Capture the cell that displays the provided text and extract its (x, y) central coordinate. 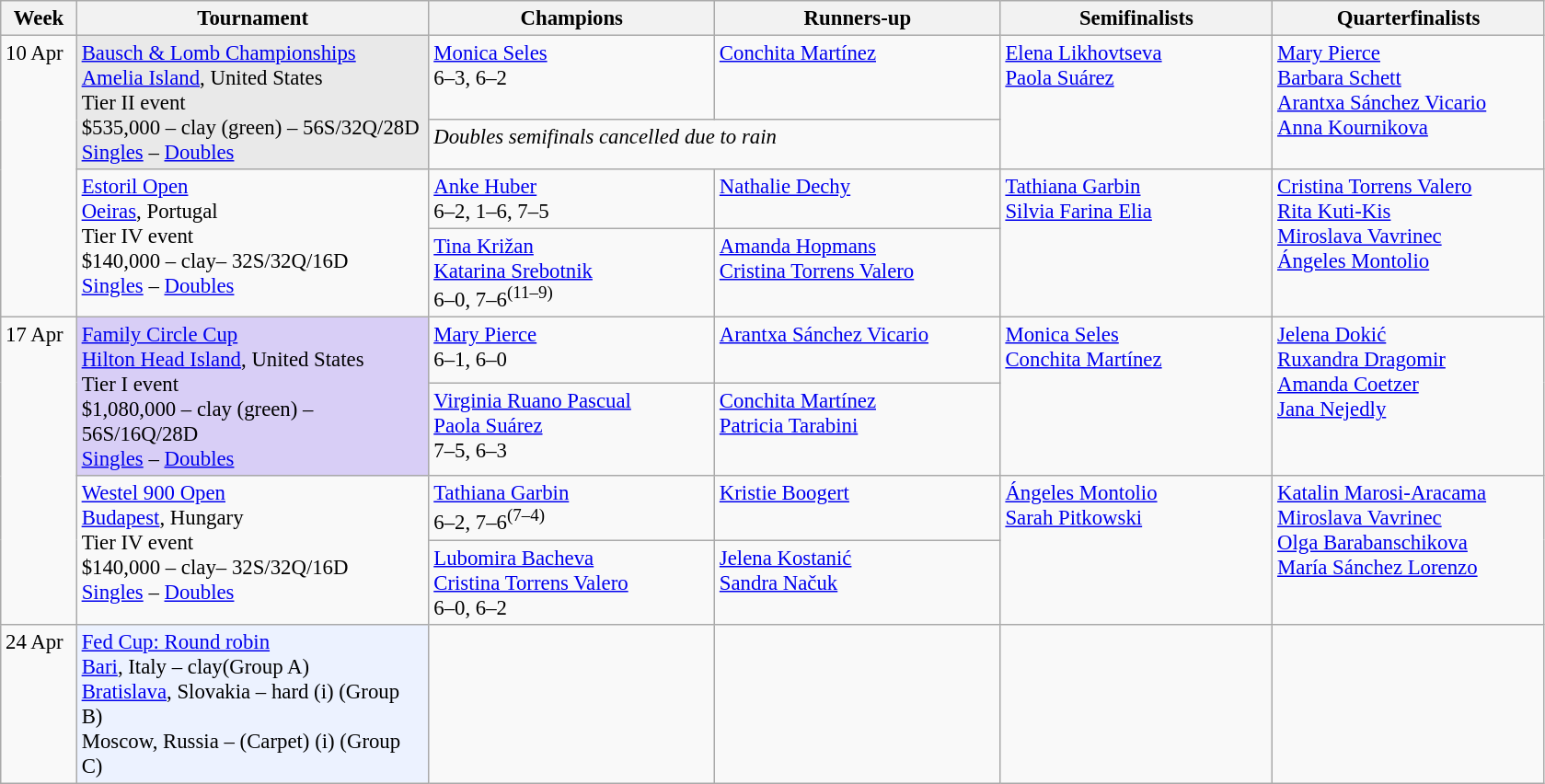
Week (39, 18)
Jelena Dokić Ruxandra Dragomir Amanda Coetzer Jana Nejedly (1409, 398)
Tina Križan Katarina Srebotnik6–0, 7–6(11–9) (572, 273)
Doubles semifinals cancelled due to rain (714, 145)
Conchita Martínez Patricia Tarabini (858, 429)
Semifinalists (1136, 18)
Amanda Hopmans Cristina Torrens Valero (858, 273)
Arantxa Sánchez Vicario (858, 350)
Katalin Marosi-Aracama Miroslava Vavrinec Olga Barabanschikova María Sánchez Lorenzo (1409, 550)
Anke Huber 6–2, 1–6, 7–5 (572, 199)
Quarterfinalists (1409, 18)
Bausch & Lomb Championships Amelia Island, United States Tier II event $535,000 – clay (green) – 56S/32Q/28DSingles – Doubles (252, 103)
Mary Pierce 6–1, 6–0 (572, 350)
Virginia Ruano Pascual Paola Suárez7–5, 6–3 (572, 429)
Monica Seles 6–3, 6–2 (572, 78)
Family Circle Cup Hilton Head Island, United States Tier I event $1,080,000 – clay (green) – 56S/16Q/28DSingles – Doubles (252, 398)
Champions (572, 18)
Tournament (252, 18)
Tathiana Garbin 6–2, 7–6(7–4) (572, 508)
Lubomira Bacheva Cristina Torrens Valero6–0, 6–2 (572, 582)
Cristina Torrens Valero Rita Kuti-Kis Miroslava Vavrinec Ángeles Montolio (1409, 243)
Mary Pierce Barbara Schett Arantxa Sánchez Vicario Anna Kournikova (1409, 103)
Fed Cup: Round robin Bari, Italy – clay(Group A) Bratislava, Slovakia – hard (i) (Group B) Moscow, Russia – (Carpet) (i) (Group C) (252, 703)
Runners-up (858, 18)
Ángeles Montolio Sarah Pitkowski (1136, 550)
Conchita Martínez (858, 78)
Monica Seles Conchita Martínez (1136, 398)
Nathalie Dechy (858, 199)
Elena Likhovtseva Paola Suárez (1136, 103)
Estoril Open Oeiras, Portugal Tier IV event $140,000 – clay– 32S/32Q/16DSingles – Doubles (252, 243)
10 Apr (39, 177)
Westel 900 Open Budapest, Hungary Tier IV event $140,000 – clay– 32S/32Q/16DSingles – Doubles (252, 550)
Jelena Kostanić Sandra Načuk (858, 582)
Tathiana Garbin Silvia Farina Elia (1136, 243)
17 Apr (39, 471)
24 Apr (39, 703)
Kristie Boogert (858, 508)
